Detect which cell encompasses the target text, then output its [x, y] center coordinate. 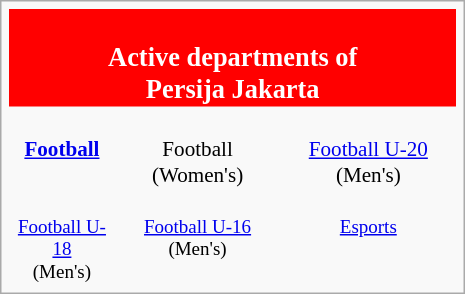
Football U-20 (Men's) [368, 149]
Football [62, 149]
Football U-16 (Men's) [198, 238]
Esports [368, 238]
Football U-18 (Men's) [62, 238]
Active departments ofPersija Jakarta [232, 58]
Football (Women's) [198, 149]
